Determine the [X, Y] coordinate at the center of the cell enclosing the given text.  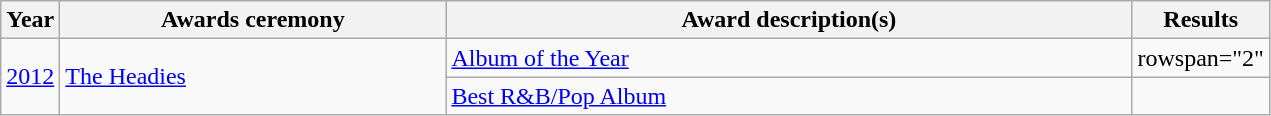
Album of the Year [789, 58]
rowspan="2" [1201, 58]
Results [1201, 20]
Awards ceremony [253, 20]
Best R&B/Pop Album [789, 96]
The Headies [253, 77]
Award description(s) [789, 20]
2012 [30, 77]
Year [30, 20]
